From the cell containing the given text, extract its center point as (x, y) coordinate. 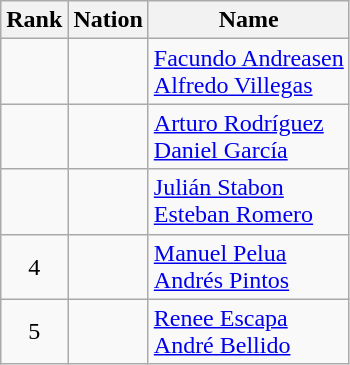
Nation (108, 20)
4 (34, 266)
Manuel PeluaAndrés Pintos (248, 266)
Name (248, 20)
5 (34, 332)
Rank (34, 20)
Julián StabonEsteban Romero (248, 202)
Arturo RodríguezDaniel García (248, 136)
Renee EscapaAndré Bellido (248, 332)
Facundo AndreasenAlfredo Villegas (248, 72)
